Pinpoint the cell where the given text exists, returning its (x, y) midpoint coordinate. 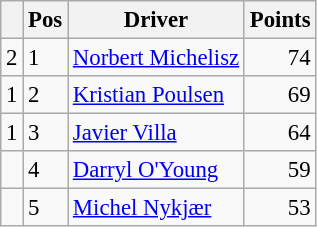
5 (46, 208)
Javier Villa (156, 133)
Norbert Michelisz (156, 58)
Points (280, 20)
4 (46, 170)
Darryl O'Young (156, 170)
59 (280, 170)
64 (280, 133)
Driver (156, 20)
Michel Nykjær (156, 208)
69 (280, 95)
Kristian Poulsen (156, 95)
Pos (46, 20)
53 (280, 208)
3 (46, 133)
74 (280, 58)
